Determine the (x, y) coordinate at the center of the cell enclosing the given text.  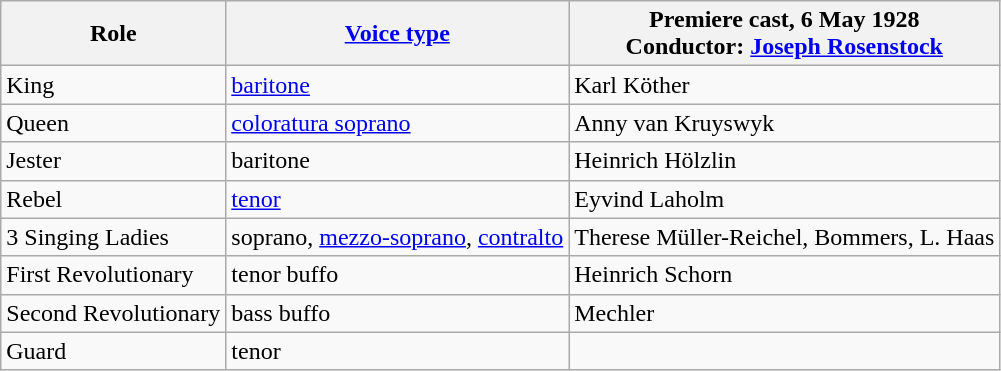
Queen (114, 123)
Voice type (398, 34)
Anny van Kruyswyk (784, 123)
Jester (114, 161)
King (114, 85)
Guard (114, 351)
First Revolutionary (114, 275)
3 Singing Ladies (114, 237)
Heinrich Schorn (784, 275)
Heinrich Hölzlin (784, 161)
Mechler (784, 313)
Premiere cast, 6 May 1928Conductor: Joseph Rosenstock (784, 34)
tenor buffo (398, 275)
soprano, mezzo-soprano, contralto (398, 237)
Therese Müller-Reichel, Bommers, L. Haas (784, 237)
bass buffo (398, 313)
Eyvind Laholm (784, 199)
Rebel (114, 199)
Karl Köther (784, 85)
coloratura soprano (398, 123)
Role (114, 34)
Second Revolutionary (114, 313)
